Return [X, Y] of the center of cell containing provided text 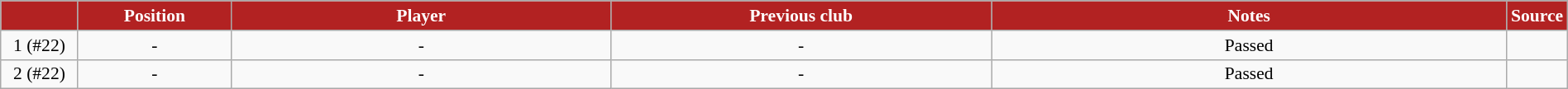
1 (#22) [40, 45]
Source [1537, 16]
Notes [1249, 16]
Player [422, 16]
2 (#22) [40, 74]
Position [155, 16]
Previous club [801, 16]
